Determine the [X, Y] coordinate at the center of the cell enclosing the given text.  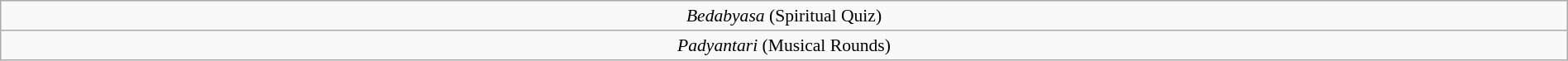
Bedabyasa (Spiritual Quiz) [784, 16]
Padyantari (Musical Rounds) [784, 45]
